Scan for the cell matching the given text and deliver its (x, y) coordinate at center. 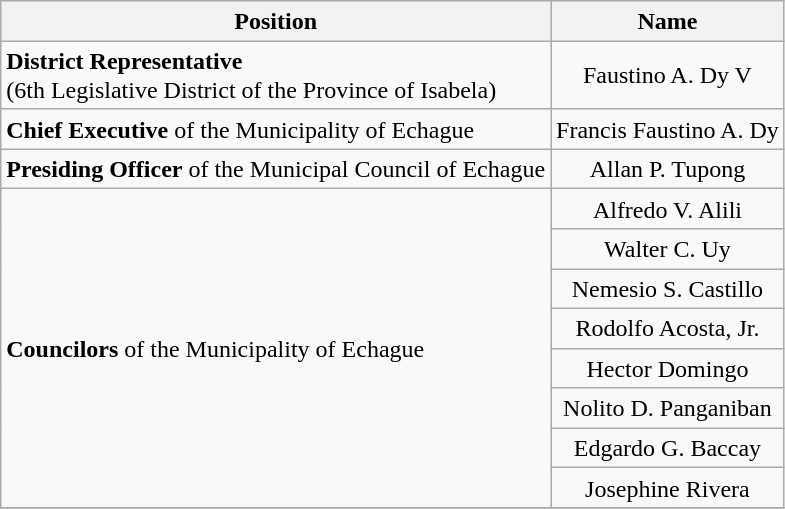
Hector Domingo (668, 368)
Josephine Rivera (668, 488)
Faustino A. Dy V (668, 76)
District Representative(6th Legislative District of the Province of Isabela) (276, 76)
Position (276, 21)
Allan P. Tupong (668, 169)
Walter C. Uy (668, 249)
Nemesio S. Castillo (668, 289)
Alfredo V. Alili (668, 209)
Nolito D. Panganiban (668, 408)
Edgardo G. Baccay (668, 448)
Chief Executive of the Municipality of Echague (276, 129)
Councilors of the Municipality of Echague (276, 348)
Rodolfo Acosta, Jr. (668, 328)
Name (668, 21)
Francis Faustino A. Dy (668, 129)
Presiding Officer of the Municipal Council of Echague (276, 169)
